Find where the given text appears and provide that cell's center as [x, y] coordinate. 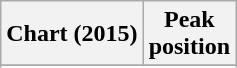
Chart (2015) [72, 34]
Peakposition [189, 34]
